Determine the [X, Y] coordinate at the center of the cell enclosing the given text.  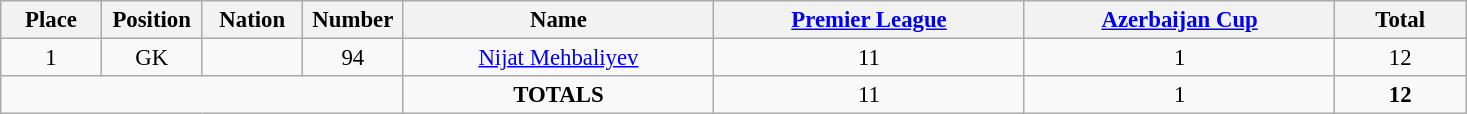
Nijat Mehbaliyev [558, 58]
Position [152, 20]
Nation [252, 20]
GK [152, 58]
Place [52, 20]
Number [354, 20]
Total [1400, 20]
Azerbaijan Cup [1180, 20]
Name [558, 20]
94 [354, 58]
Premier League [870, 20]
TOTALS [558, 95]
